Return the [X, Y] coordinate for the center point of the cell that contains the specified text.  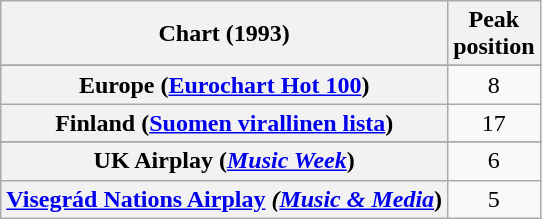
Europe (Eurochart Hot 100) [224, 85]
Chart (1993) [224, 34]
6 [494, 161]
UK Airplay (Music Week) [224, 161]
Visegrád Nations Airplay (Music & Media) [224, 199]
Peakposition [494, 34]
17 [494, 123]
8 [494, 85]
5 [494, 199]
Finland (Suomen virallinen lista) [224, 123]
